Extract the (X, Y) coordinate from the center of the cell holding the provided text.  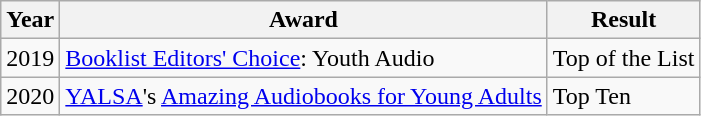
2020 (30, 96)
Result (624, 20)
YALSA's Amazing Audiobooks for Young Adults (304, 96)
Top Ten (624, 96)
Top of the List (624, 58)
Booklist Editors' Choice: Youth Audio (304, 58)
Year (30, 20)
Award (304, 20)
2019 (30, 58)
